Return [x, y] of the center of cell containing provided text 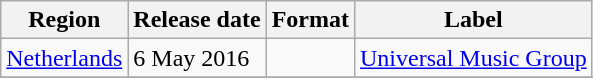
Format [310, 20]
Release date [197, 20]
Netherlands [64, 58]
Universal Music Group [473, 58]
Label [473, 20]
6 May 2016 [197, 58]
Region [64, 20]
